Determine the (X, Y) coordinate at the center of the cell enclosing the given text.  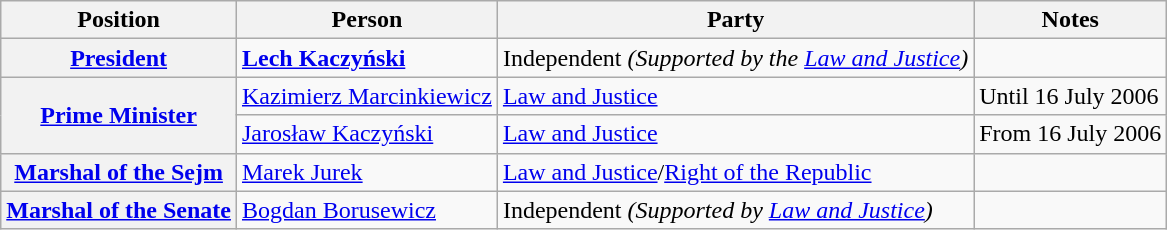
Marek Jurek (366, 172)
Position (119, 20)
Until 16 July 2006 (1070, 96)
Party (735, 20)
Prime Minister (119, 115)
Bogdan Borusewicz (366, 210)
Person (366, 20)
Independent (Supported by the Law and Justice) (735, 58)
Lech Kaczyński (366, 58)
Marshal of the Sejm (119, 172)
Law and Justice/Right of the Republic (735, 172)
Marshal of the Senate (119, 210)
Independent (Supported by Law and Justice) (735, 210)
From 16 July 2006 (1070, 134)
Notes (1070, 20)
Kazimierz Marcinkiewicz (366, 96)
President (119, 58)
Jarosław Kaczyński (366, 134)
